Provide the (X, Y) coordinate of the cell's center where the given text is located.  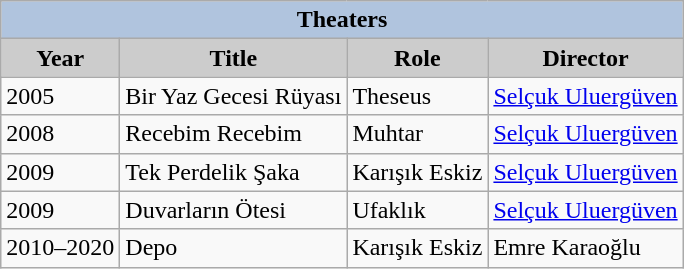
Theaters (342, 20)
Ufaklık (418, 210)
Year (60, 58)
Emre Karaoğlu (586, 248)
Bir Yaz Gecesi Rüyası (234, 96)
2008 (60, 134)
2005 (60, 96)
2010–2020 (60, 248)
Theseus (418, 96)
Recebim Recebim (234, 134)
Muhtar (418, 134)
Title (234, 58)
Role (418, 58)
Depo (234, 248)
Director (586, 58)
Tek Perdelik Şaka (234, 172)
Duvarların Ötesi (234, 210)
